Search for the cell housing the specified text and yield its [X, Y] center coordinate. 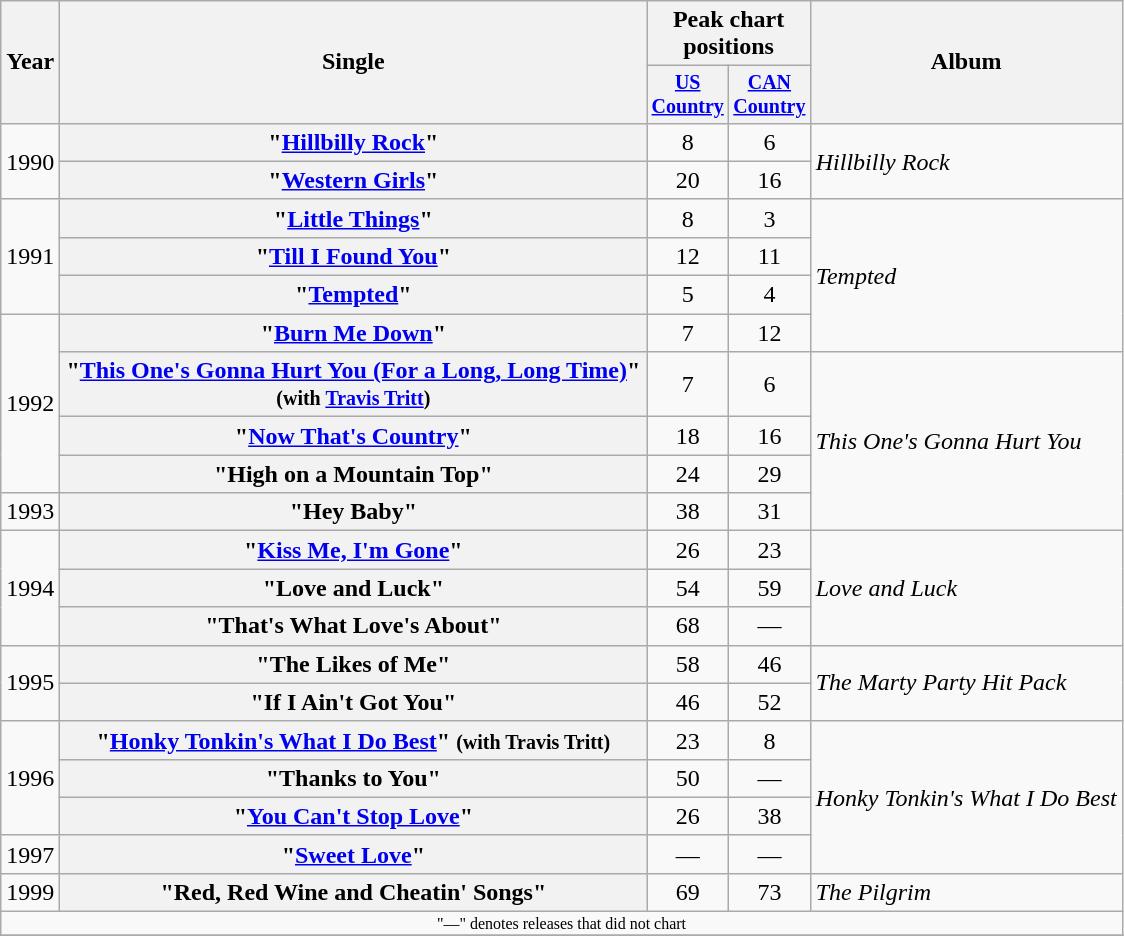
Album [966, 62]
Single [354, 62]
CAN Country [770, 94]
1991 [30, 256]
US Country [688, 94]
1990 [30, 161]
1997 [30, 854]
Year [30, 62]
"Love and Luck" [354, 588]
"Hillbilly Rock" [354, 142]
Love and Luck [966, 588]
73 [770, 892]
69 [688, 892]
24 [688, 474]
1995 [30, 683]
"Western Girls" [354, 180]
"Red, Red Wine and Cheatin' Songs" [354, 892]
"Honky Tonkin's What I Do Best" (with Travis Tritt) [354, 740]
"You Can't Stop Love" [354, 816]
Honky Tonkin's What I Do Best [966, 797]
52 [770, 702]
"Till I Found You" [354, 256]
This One's Gonna Hurt You [966, 442]
"High on a Mountain Top" [354, 474]
"If I Ain't Got You" [354, 702]
29 [770, 474]
54 [688, 588]
1993 [30, 512]
Tempted [966, 275]
The Marty Party Hit Pack [966, 683]
The Pilgrim [966, 892]
Hillbilly Rock [966, 161]
1999 [30, 892]
"The Likes of Me" [354, 664]
"Tempted" [354, 295]
1992 [30, 404]
"Sweet Love" [354, 854]
58 [688, 664]
"—" denotes releases that did not chart [562, 924]
68 [688, 626]
"Little Things" [354, 218]
59 [770, 588]
"Hey Baby" [354, 512]
"Burn Me Down" [354, 333]
1994 [30, 588]
"This One's Gonna Hurt You (For a Long, Long Time)"(with Travis Tritt) [354, 384]
"Now That's Country" [354, 436]
"Thanks to You" [354, 778]
11 [770, 256]
50 [688, 778]
4 [770, 295]
Peak chartpositions [728, 34]
20 [688, 180]
1996 [30, 778]
3 [770, 218]
"That's What Love's About" [354, 626]
31 [770, 512]
"Kiss Me, I'm Gone" [354, 550]
5 [688, 295]
18 [688, 436]
